Output the [x, y] coordinate of the center of the cell containing the given text.  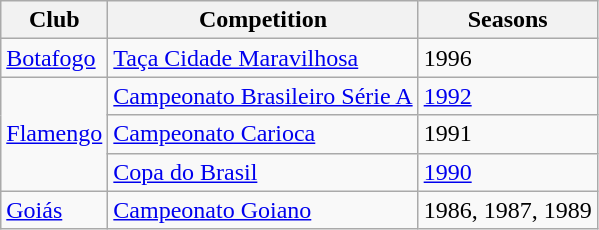
Botafogo [54, 58]
1990 [508, 172]
Club [54, 20]
Competition [263, 20]
Taça Cidade Maravilhosa [263, 58]
1986, 1987, 1989 [508, 210]
Campeonato Carioca [263, 134]
Campeonato Goiano [263, 210]
Copa do Brasil [263, 172]
Seasons [508, 20]
Goiás [54, 210]
Campeonato Brasileiro Série A [263, 96]
1992 [508, 96]
Flamengo [54, 134]
1991 [508, 134]
1996 [508, 58]
